Output the (x, y) coordinate of the center of the cell containing the given text.  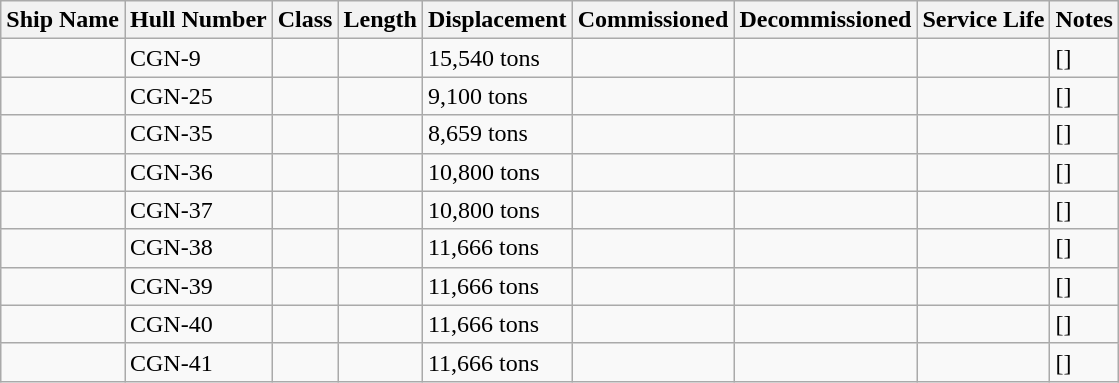
CGN-41 (198, 362)
Notes (1084, 20)
CGN-36 (198, 172)
Ship Name (63, 20)
CGN-37 (198, 210)
8,659 tons (497, 134)
Class (305, 20)
Length (380, 20)
Displacement (497, 20)
Decommissioned (826, 20)
CGN-35 (198, 134)
CGN-38 (198, 248)
Commissioned (653, 20)
Service Life (984, 20)
15,540 tons (497, 58)
CGN-9 (198, 58)
CGN-39 (198, 286)
CGN-25 (198, 96)
9,100 tons (497, 96)
CGN-40 (198, 324)
Hull Number (198, 20)
